Provide the (x, y) coordinate of the cell's center where the given text is located.  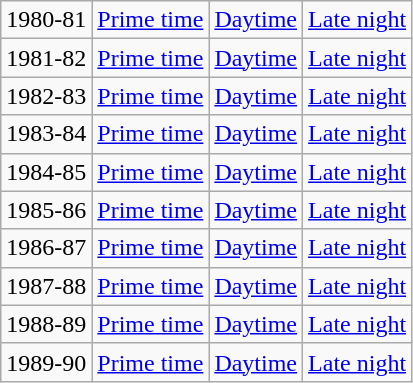
1989-90 (46, 362)
1987-88 (46, 286)
1980-81 (46, 20)
1984-85 (46, 172)
1983-84 (46, 134)
1985-86 (46, 210)
1982-83 (46, 96)
1981-82 (46, 58)
1988-89 (46, 324)
1986-87 (46, 248)
